Locate the cell with the specified text and output its (X, Y) center coordinate. 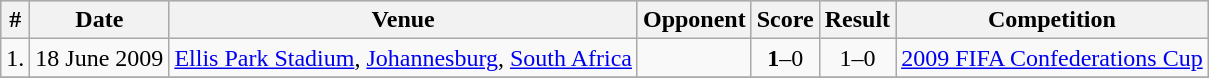
Competition (1052, 20)
Ellis Park Stadium, Johannesburg, South Africa (404, 58)
2009 FIFA Confederations Cup (1052, 58)
Opponent (694, 20)
Date (100, 20)
1. (16, 58)
Venue (404, 20)
18 June 2009 (100, 58)
# (16, 20)
Score (785, 20)
Result (857, 20)
